Return (X, Y) of the center of cell containing provided text 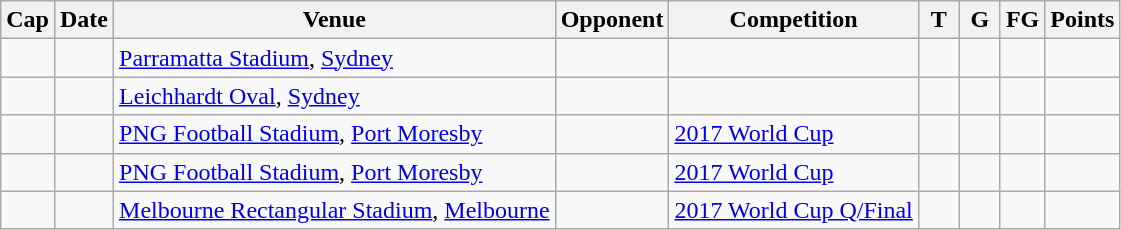
FG (1022, 20)
T (938, 20)
Competition (794, 20)
Venue (335, 20)
G (980, 20)
Date (84, 20)
Leichhardt Oval, Sydney (335, 96)
2017 World Cup Q/Final (794, 210)
Melbourne Rectangular Stadium, Melbourne (335, 210)
Parramatta Stadium, Sydney (335, 58)
Cap (28, 20)
Opponent (612, 20)
Points (1082, 20)
